Search for the cell housing the specified text and yield its (x, y) center coordinate. 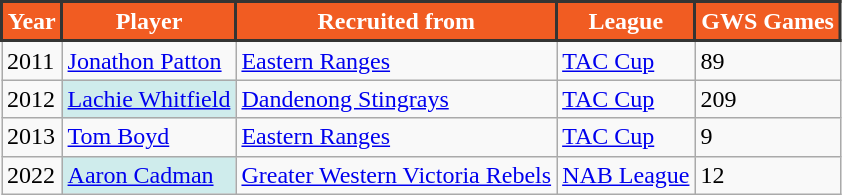
League (626, 22)
Dandenong Stingrays (396, 99)
9 (768, 137)
2011 (32, 60)
12 (768, 175)
NAB League (626, 175)
Aaron Cadman (149, 175)
Player (149, 22)
2022 (32, 175)
Recruited from (396, 22)
Year (32, 22)
2013 (32, 137)
89 (768, 60)
GWS Games (768, 22)
2012 (32, 99)
209 (768, 99)
Jonathon Patton (149, 60)
Tom Boyd (149, 137)
Lachie Whitfield (149, 99)
Greater Western Victoria Rebels (396, 175)
